Provide the (x, y) coordinate of the cell's center where the given text is located.  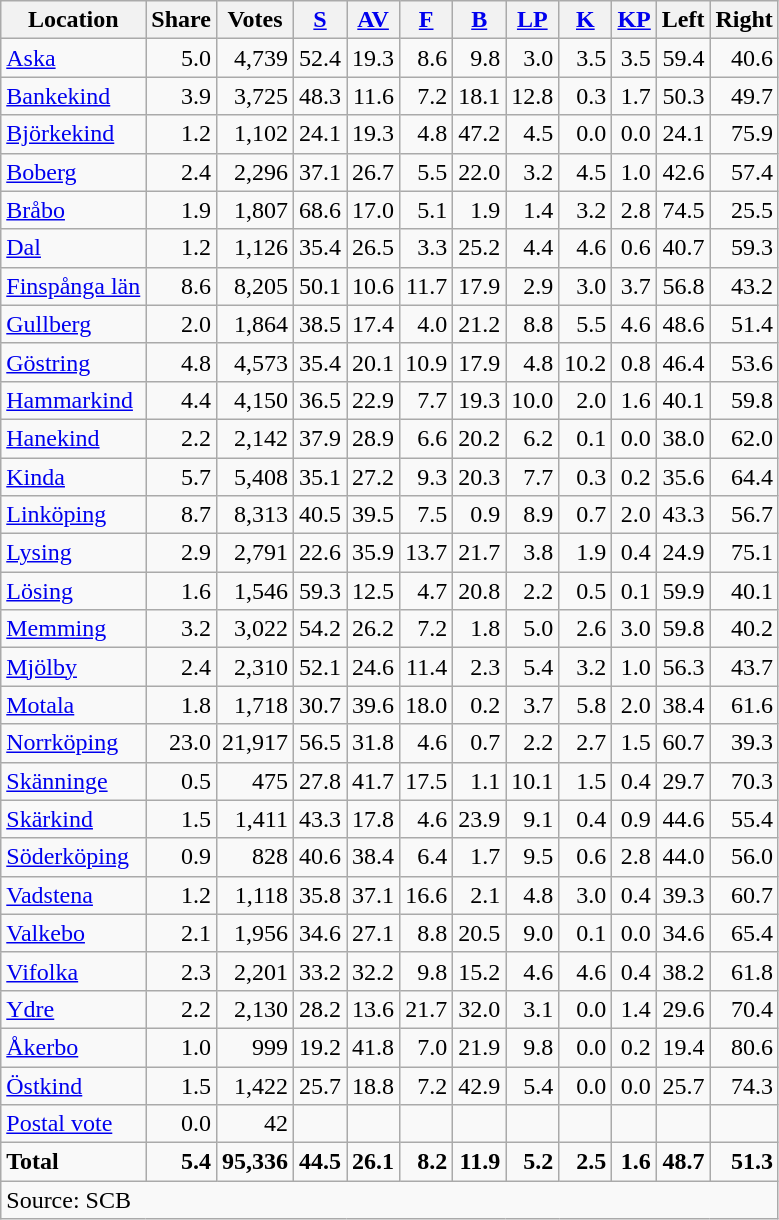
Source: SCB (390, 1200)
61.8 (744, 971)
18.0 (426, 705)
8.7 (182, 515)
2.7 (586, 743)
Göstring (74, 362)
59.4 (683, 58)
Ydre (74, 1009)
35.8 (320, 895)
3.8 (532, 553)
18.8 (374, 1085)
75.1 (744, 553)
21,917 (254, 743)
5.7 (182, 477)
40.2 (744, 629)
11.7 (426, 286)
20.2 (480, 438)
4,573 (254, 362)
43.2 (744, 286)
28.2 (320, 1009)
3,022 (254, 629)
Aska (74, 58)
9.5 (532, 857)
27.2 (374, 477)
39.6 (374, 705)
10.9 (426, 362)
1,411 (254, 819)
38.2 (683, 971)
F (426, 20)
44.0 (683, 857)
4.7 (426, 591)
20.8 (480, 591)
2,791 (254, 553)
7.5 (426, 515)
25.2 (480, 248)
Söderköping (74, 857)
48.3 (320, 96)
Östkind (74, 1085)
4.0 (426, 324)
54.2 (320, 629)
52.1 (320, 667)
64.4 (744, 477)
1,126 (254, 248)
28.9 (374, 438)
41.7 (374, 781)
12.5 (374, 591)
1,807 (254, 210)
40.5 (320, 515)
35.1 (320, 477)
11.6 (374, 96)
Åkerbo (74, 1047)
18.1 (480, 96)
53.6 (744, 362)
475 (254, 781)
74.5 (683, 210)
35.9 (374, 553)
1,422 (254, 1085)
Total (74, 1162)
5.2 (532, 1162)
51.3 (744, 1162)
36.5 (320, 400)
48.6 (683, 324)
33.2 (320, 971)
2.6 (586, 629)
2,130 (254, 1009)
3.9 (182, 96)
6.6 (426, 438)
Location (74, 20)
27.1 (374, 933)
1,102 (254, 134)
9.3 (426, 477)
Motala (74, 705)
70.3 (744, 781)
Right (744, 20)
26.1 (374, 1162)
3.1 (532, 1009)
43.7 (744, 667)
Hanekind (74, 438)
20.5 (480, 933)
1,118 (254, 895)
6.2 (532, 438)
AV (374, 20)
30.7 (320, 705)
12.8 (532, 96)
56.5 (320, 743)
17.0 (374, 210)
0.8 (634, 362)
42.9 (480, 1085)
1,864 (254, 324)
10.0 (532, 400)
35.6 (683, 477)
10.2 (586, 362)
2,296 (254, 172)
23.9 (480, 819)
22.6 (320, 553)
32.0 (480, 1009)
19.4 (683, 1047)
74.3 (744, 1085)
10.6 (374, 286)
40.7 (683, 248)
19.2 (320, 1047)
13.6 (374, 1009)
52.4 (320, 58)
24.6 (374, 667)
57.4 (744, 172)
29.7 (683, 781)
49.7 (744, 96)
38.0 (683, 438)
9.0 (532, 933)
Boberg (74, 172)
2,201 (254, 971)
11.4 (426, 667)
Skänninge (74, 781)
42 (254, 1124)
2.5 (586, 1162)
25.5 (744, 210)
56.0 (744, 857)
59.9 (683, 591)
Linköping (74, 515)
32.2 (374, 971)
Finspånga län (74, 286)
Mjölby (74, 667)
11.9 (480, 1162)
56.8 (683, 286)
56.7 (744, 515)
95,336 (254, 1162)
8.9 (532, 515)
75.9 (744, 134)
50.1 (320, 286)
48.7 (683, 1162)
6.4 (426, 857)
2,142 (254, 438)
9.1 (532, 819)
Vifolka (74, 971)
2,310 (254, 667)
Dal (74, 248)
23.0 (182, 743)
828 (254, 857)
Valkebo (74, 933)
68.6 (320, 210)
16.6 (426, 895)
Kinda (74, 477)
41.8 (374, 1047)
Lösing (74, 591)
S (320, 20)
Postal vote (74, 1124)
21.9 (480, 1047)
Gullberg (74, 324)
4,739 (254, 58)
8,313 (254, 515)
1,546 (254, 591)
5,408 (254, 477)
Memming (74, 629)
1.1 (480, 781)
Share (182, 20)
B (480, 20)
42.6 (683, 172)
44.6 (683, 819)
31.8 (374, 743)
8.2 (426, 1162)
22.9 (374, 400)
44.5 (320, 1162)
K (586, 20)
61.6 (744, 705)
Hammarkind (74, 400)
55.4 (744, 819)
65.4 (744, 933)
5.1 (426, 210)
8,205 (254, 286)
3.3 (426, 248)
1,718 (254, 705)
13.7 (426, 553)
5.8 (586, 705)
20.1 (374, 362)
24.9 (683, 553)
46.4 (683, 362)
37.9 (320, 438)
21.2 (480, 324)
26.7 (374, 172)
999 (254, 1047)
29.6 (683, 1009)
Left (683, 20)
17.5 (426, 781)
51.4 (744, 324)
4,150 (254, 400)
70.4 (744, 1009)
26.5 (374, 248)
Vadstena (74, 895)
10.1 (532, 781)
62.0 (744, 438)
Norrköping (74, 743)
1,956 (254, 933)
Bankekind (74, 96)
3,725 (254, 96)
39.5 (374, 515)
Lysing (74, 553)
20.3 (480, 477)
15.2 (480, 971)
47.2 (480, 134)
7.0 (426, 1047)
KP (634, 20)
38.5 (320, 324)
50.3 (683, 96)
17.4 (374, 324)
Björkekind (74, 134)
Skärkind (74, 819)
22.0 (480, 172)
Bråbo (74, 210)
LP (532, 20)
27.8 (320, 781)
17.8 (374, 819)
26.2 (374, 629)
80.6 (744, 1047)
56.3 (683, 667)
Votes (254, 20)
